Extract the (x, y) coordinate from the center of the cell holding the provided text.  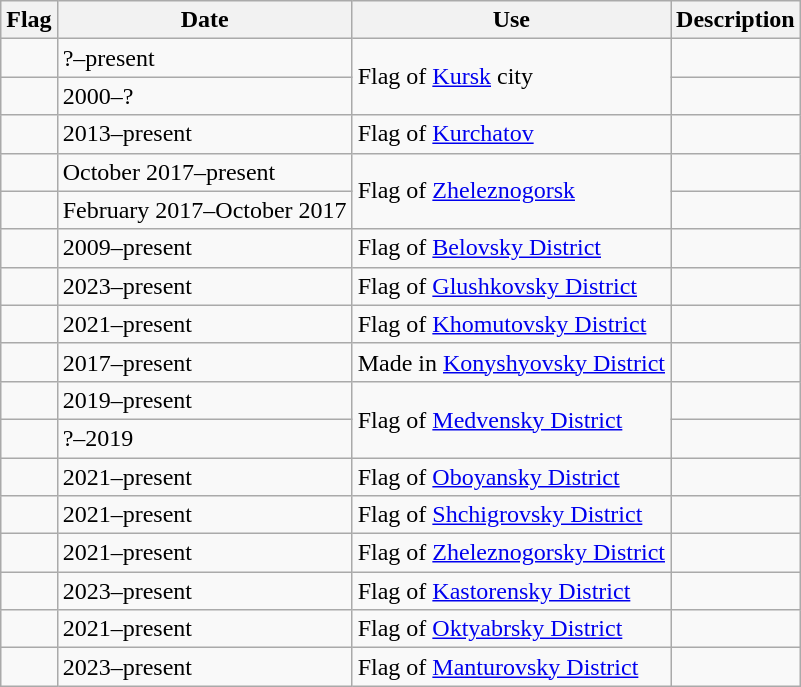
Flag of Shchigrovsky District (511, 515)
Use (511, 20)
Flag of Belovsky District (511, 248)
2000–? (204, 96)
Flag of Khomutovsky District (511, 324)
Date (204, 20)
2017–present (204, 362)
February 2017–October 2017 (204, 210)
Flag of Zheleznogorsky District (511, 553)
Flag of Kastorensky District (511, 591)
Flag of Glushkovsky District (511, 286)
Flag of Oboyansky District (511, 477)
Flag (29, 20)
Flag of Oktyabrsky District (511, 629)
Flag of Manturovsky District (511, 667)
October 2017–present (204, 172)
2019–present (204, 400)
2009–present (204, 248)
Description (736, 20)
?–2019 (204, 438)
Flag of Kursk city (511, 77)
Flag of Zheleznogorsk (511, 191)
Made in Konyshyovsky District (511, 362)
Flag of Kurchatov (511, 134)
?–present (204, 58)
2013–present (204, 134)
Flag of Medvensky District (511, 419)
